Detect which cell encompasses the target text, then output its (x, y) center coordinate. 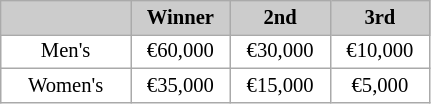
Women's (66, 85)
Men's (66, 51)
2nd (280, 17)
€35,000 (180, 85)
€5,000 (380, 85)
€30,000 (280, 51)
3rd (380, 17)
Winner (180, 17)
€10,000 (380, 51)
€60,000 (180, 51)
€15,000 (280, 85)
